Extract the [X, Y] coordinate from the center of the cell holding the provided text.  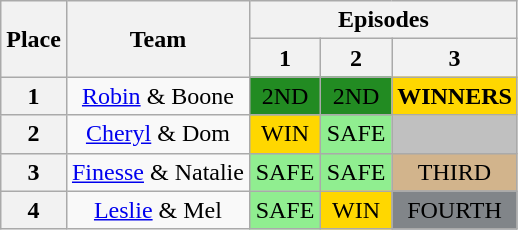
Cheryl & Dom [158, 134]
Place [34, 39]
Leslie & Mel [158, 210]
WINNERS [455, 96]
Robin & Boone [158, 96]
Finesse & Natalie [158, 172]
Team [158, 39]
4 [34, 210]
Episodes [383, 20]
THIRD [455, 172]
FOURTH [455, 210]
